Output the [x, y] coordinate of the center of the cell containing the given text.  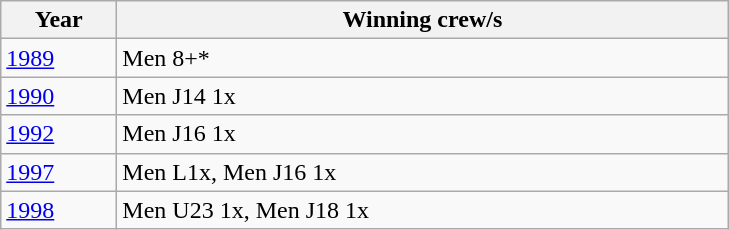
Winning crew/s [422, 20]
Men L1x, Men J16 1x [422, 172]
Men 8+* [422, 58]
1997 [59, 172]
Year [59, 20]
1989 [59, 58]
Men J14 1x [422, 96]
1998 [59, 210]
Men U23 1x, Men J18 1x [422, 210]
1992 [59, 134]
Men J16 1x [422, 134]
1990 [59, 96]
